Detect which cell encompasses the target text, then output its (x, y) center coordinate. 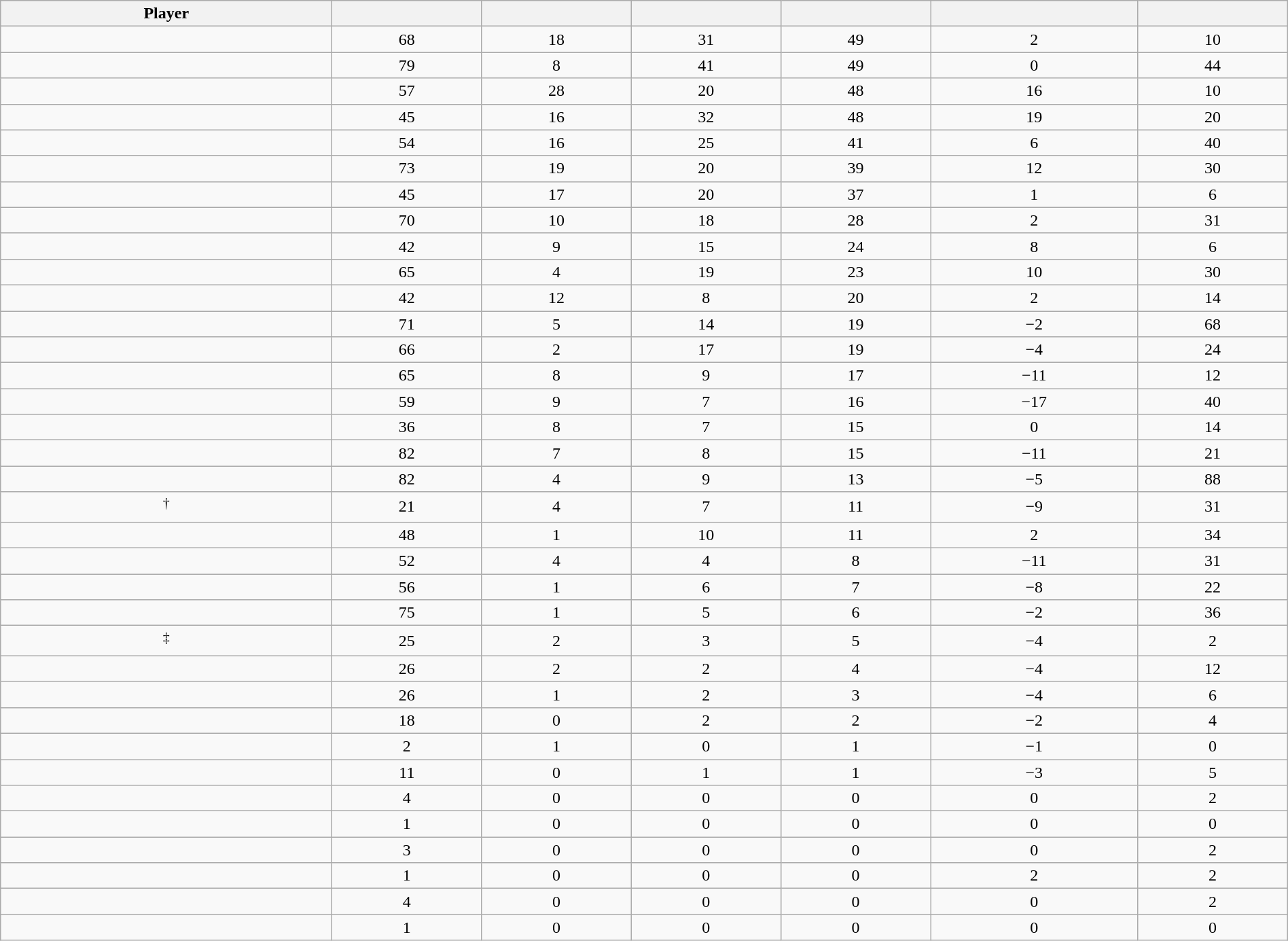
52 (407, 561)
56 (407, 587)
75 (407, 613)
−5 (1034, 479)
39 (855, 168)
79 (407, 65)
71 (407, 324)
−9 (1034, 507)
37 (855, 194)
† (166, 507)
59 (407, 402)
57 (407, 91)
44 (1213, 65)
−1 (1034, 746)
32 (706, 117)
13 (855, 479)
54 (407, 143)
88 (1213, 479)
34 (1213, 535)
22 (1213, 587)
23 (855, 272)
Player (166, 14)
66 (407, 350)
−8 (1034, 587)
‡ (166, 641)
−3 (1034, 773)
73 (407, 168)
−17 (1034, 402)
70 (407, 220)
